Return [x, y] of the center of cell containing provided text 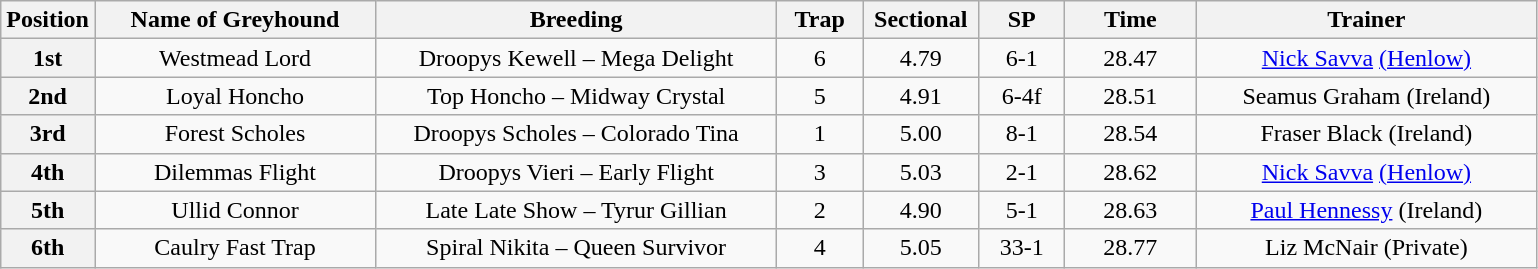
Westmead Lord [234, 58]
Caulry Fast Trap [234, 248]
Sectional [921, 20]
Forest Scholes [234, 134]
5 [820, 96]
4 [820, 248]
28.77 [1130, 248]
Paul Hennessy (Ireland) [1366, 210]
4th [48, 172]
1st [48, 58]
28.51 [1130, 96]
Dilemmas Flight [234, 172]
Position [48, 20]
Spiral Nikita – Queen Survivor [576, 248]
Droopys Scholes – Colorado Tina [576, 134]
6-1 [1022, 58]
SP [1022, 20]
5th [48, 210]
28.54 [1130, 134]
6-4f [1022, 96]
Trap [820, 20]
28.62 [1130, 172]
Ullid Connor [234, 210]
5.05 [921, 248]
Loyal Honcho [234, 96]
Droopys Kewell – Mega Delight [576, 58]
5.03 [921, 172]
Time [1130, 20]
1 [820, 134]
5-1 [1022, 210]
Late Late Show – Tyrur Gillian [576, 210]
2nd [48, 96]
3rd [48, 134]
5.00 [921, 134]
Top Honcho – Midway Crystal [576, 96]
3 [820, 172]
4.91 [921, 96]
Trainer [1366, 20]
2-1 [1022, 172]
6th [48, 248]
2 [820, 210]
4.90 [921, 210]
8-1 [1022, 134]
4.79 [921, 58]
Seamus Graham (Ireland) [1366, 96]
28.47 [1130, 58]
33-1 [1022, 248]
Name of Greyhound [234, 20]
Droopys Vieri – Early Flight [576, 172]
6 [820, 58]
Liz McNair (Private) [1366, 248]
Breeding [576, 20]
28.63 [1130, 210]
Fraser Black (Ireland) [1366, 134]
